Return [X, Y] of the center of cell containing provided text 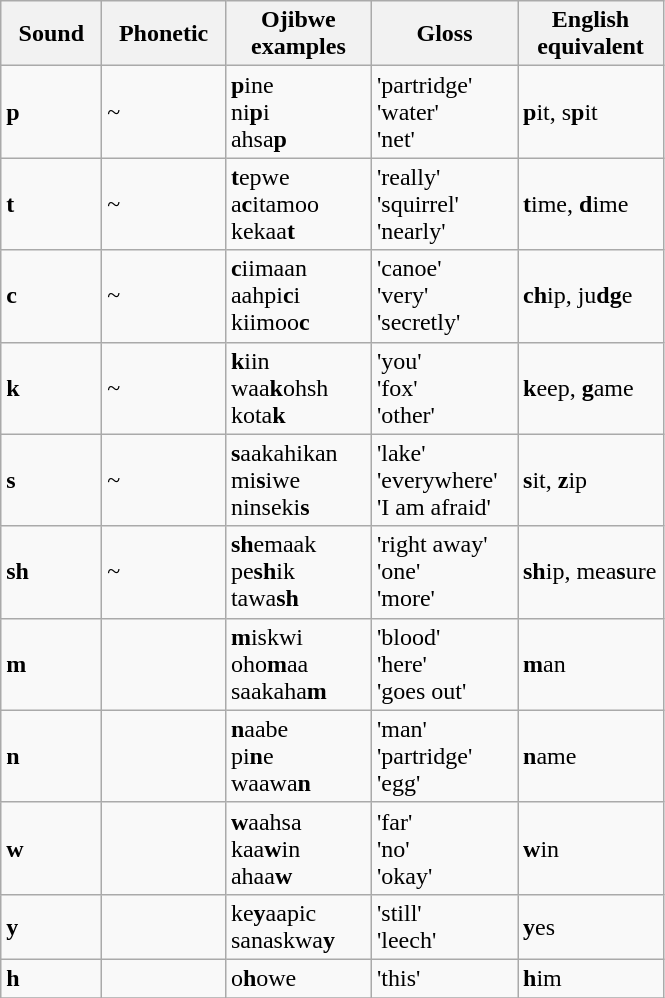
p [52, 112]
'right away' 'one' 'more' [444, 572]
'partridge' 'water' 'net' [444, 112]
English equivalent [591, 34]
naabepinewaawan [298, 756]
shemaakpeshiktawash [298, 572]
'still' 'leech' [444, 926]
him [591, 978]
'man' 'partridge' 'egg' [444, 756]
pit, spit [591, 112]
n [52, 756]
ciimaanaahpicikiimooc [298, 296]
'really' 'squirrel' 'nearly' [444, 204]
sh [52, 572]
'you' 'fox' 'other' [444, 388]
name [591, 756]
Gloss [444, 34]
m [52, 664]
kiinwaakohshkotak [298, 388]
y [52, 926]
yes [591, 926]
c [52, 296]
h [52, 978]
miskwiohomaasaakaham [298, 664]
ship, measure [591, 572]
keyaapicsanaskway [298, 926]
'this' [444, 978]
'canoe' 'very' 'secretly' [444, 296]
'blood' 'here' 'goes out' [444, 664]
tepweacitamookekaat [298, 204]
ohowe [298, 978]
saakahikanmisiweninsekis [298, 480]
Phonetic [164, 34]
keep, game [591, 388]
t [52, 204]
Sound [52, 34]
pinenipiahsap [298, 112]
'far' 'no' 'okay' [444, 848]
Ojibwe examples [298, 34]
chip, judge [591, 296]
time, dime [591, 204]
sit, zip [591, 480]
s [52, 480]
k [52, 388]
waahsakaawinahaaw [298, 848]
w [52, 848]
man [591, 664]
'lake' 'everywhere' 'I am afraid' [444, 480]
win [591, 848]
